Determine the (X, Y) coordinate at the center of the cell enclosing the given text.  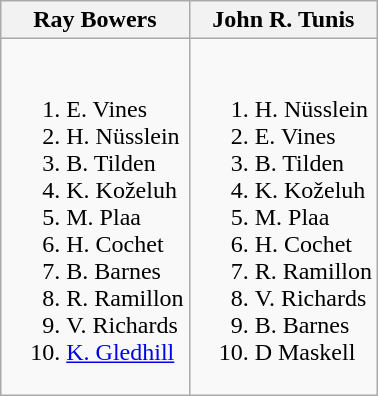
Ray Bowers (95, 20)
H. Nüsslein E. Vines B. Tilden K. Koželuh M. Plaa H. Cochet R. Ramillon V. Richards B. Barnes D Maskell (283, 217)
E. Vines H. Nüsslein B. Tilden K. Koželuh M. Plaa H. Cochet B. Barnes R. Ramillon V. Richards K. Gledhill (95, 217)
John R. Tunis (283, 20)
